Search for the cell housing the specified text and yield its (x, y) center coordinate. 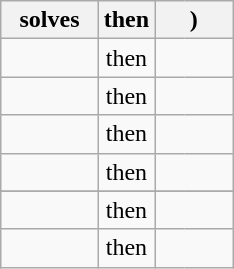
) (194, 20)
solves (50, 20)
